Search for the cell housing the specified text and yield its (X, Y) center coordinate. 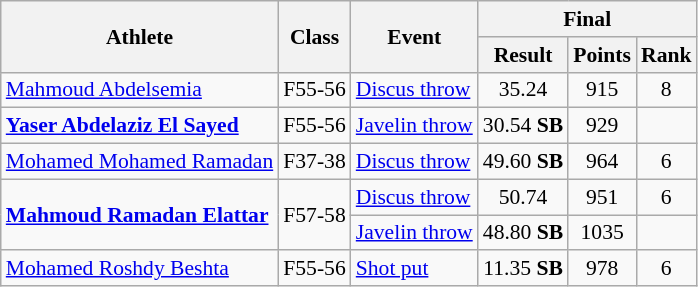
Athlete (140, 36)
978 (602, 269)
8 (666, 90)
964 (602, 162)
50.74 (524, 197)
Mahmoud Ramadan Elattar (140, 214)
F57-58 (314, 214)
48.80 SB (524, 233)
Yaser Abdelaziz El Sayed (140, 126)
Mahmoud Abdelsemia (140, 90)
30.54 SB (524, 126)
49.60 SB (524, 162)
Mohamed Roshdy Beshta (140, 269)
Rank (666, 55)
Mohamed Mohamed Ramadan (140, 162)
Shot put (414, 269)
11.35 SB (524, 269)
951 (602, 197)
915 (602, 90)
Final (588, 19)
35.24 (524, 90)
Result (524, 55)
929 (602, 126)
1035 (602, 233)
Class (314, 36)
F37-38 (314, 162)
Points (602, 55)
Event (414, 36)
